Find where the given text appears and provide that cell's center as (X, Y) coordinate. 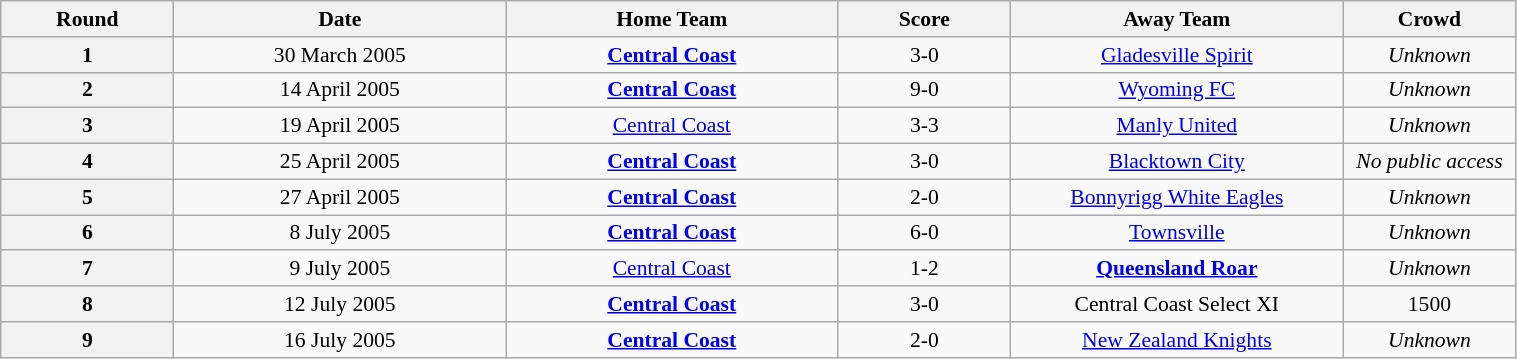
New Zealand Knights (1177, 340)
1500 (1430, 304)
8 July 2005 (340, 233)
Home Team (672, 19)
Blacktown City (1177, 162)
Round (88, 19)
Date (340, 19)
12 July 2005 (340, 304)
16 July 2005 (340, 340)
No public access (1430, 162)
9 July 2005 (340, 269)
9 (88, 340)
30 March 2005 (340, 55)
19 April 2005 (340, 126)
Wyoming FC (1177, 90)
2 (88, 90)
Queensland Roar (1177, 269)
3-3 (924, 126)
Crowd (1430, 19)
6-0 (924, 233)
27 April 2005 (340, 197)
25 April 2005 (340, 162)
14 April 2005 (340, 90)
Townsville (1177, 233)
Gladesville Spirit (1177, 55)
1-2 (924, 269)
Score (924, 19)
3 (88, 126)
Bonnyrigg White Eagles (1177, 197)
8 (88, 304)
Central Coast Select XI (1177, 304)
Manly United (1177, 126)
4 (88, 162)
1 (88, 55)
7 (88, 269)
Away Team (1177, 19)
5 (88, 197)
9-0 (924, 90)
6 (88, 233)
